Find where the given text appears and provide that cell's center as (X, Y) coordinate. 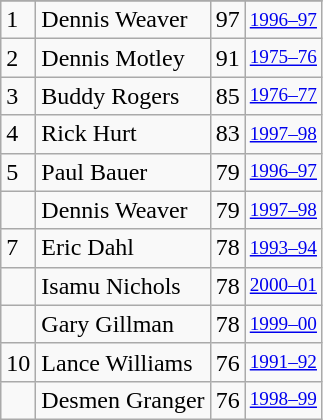
1991–92 (283, 362)
5 (18, 172)
Gary Gillman (123, 324)
1 (18, 20)
2 (18, 58)
1993–94 (283, 248)
2000–01 (283, 286)
91 (228, 58)
Eric Dahl (123, 248)
Buddy Rogers (123, 96)
1976–77 (283, 96)
Desmen Granger (123, 400)
83 (228, 134)
Dennis Motley (123, 58)
Lance Williams (123, 362)
85 (228, 96)
3 (18, 96)
1999–00 (283, 324)
7 (18, 248)
1975–76 (283, 58)
4 (18, 134)
Isamu Nichols (123, 286)
97 (228, 20)
1998–99 (283, 400)
10 (18, 362)
Paul Bauer (123, 172)
Rick Hurt (123, 134)
